Provide the (x, y) coordinate of the cell's center where the given text is located.  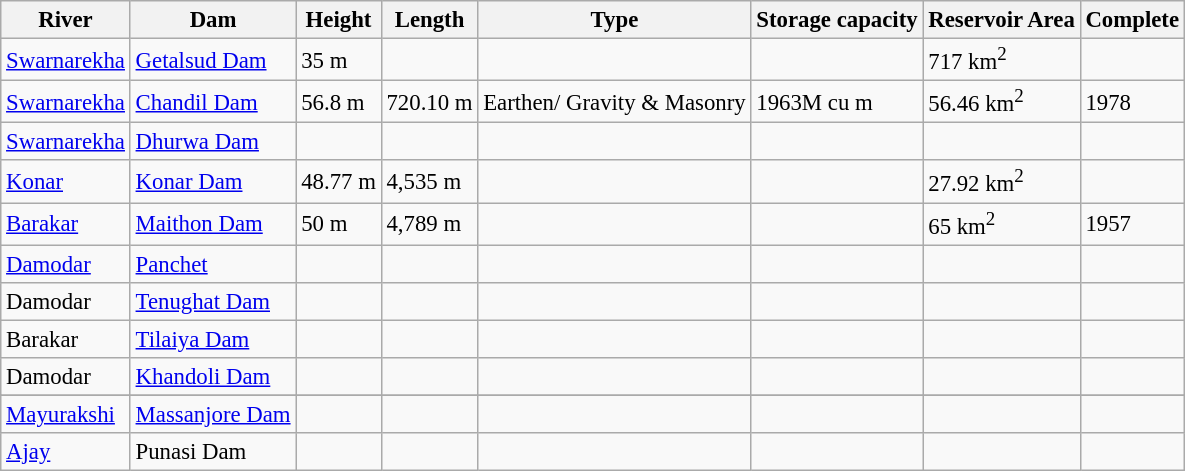
1963M cu m (837, 102)
Earthen/ Gravity & Masonry (614, 102)
Konar (66, 181)
720.10 m (430, 102)
Type (614, 20)
River (66, 20)
Mayurakshi (66, 414)
Chandil Dam (213, 102)
Height (338, 20)
50 m (338, 224)
4,535 m (430, 181)
1957 (1132, 224)
Khandoli Dam (213, 377)
4,789 m (430, 224)
Dam (213, 20)
56.8 m (338, 102)
Massanjore Dam (213, 414)
1978 (1132, 102)
Panchet (213, 264)
Getalsud Dam (213, 60)
Length (430, 20)
56.46 km2 (1002, 102)
Ajay (66, 452)
48.77 m (338, 181)
Storage capacity (837, 20)
65 km2 (1002, 224)
Tilaiya Dam (213, 339)
Complete (1132, 20)
Tenughat Dam (213, 301)
Reservoir Area (1002, 20)
Maithon Dam (213, 224)
27.92 km2 (1002, 181)
35 m (338, 60)
Konar Dam (213, 181)
Dhurwa Dam (213, 142)
Punasi Dam (213, 452)
717 km2 (1002, 60)
